Identify which cell holds the provided text, then report its [x, y] central coordinate. 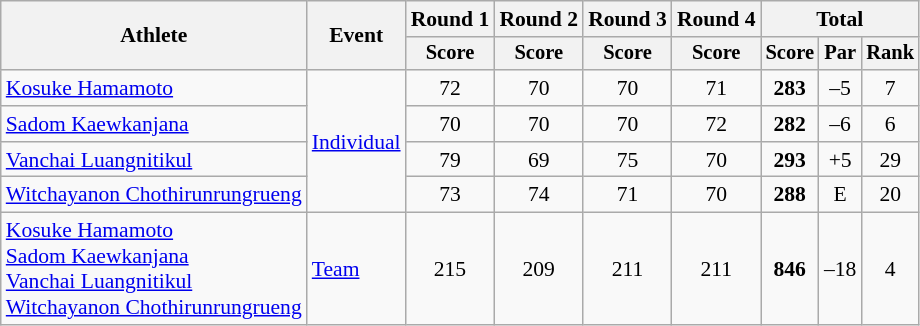
Witchayanon Chothirunrungrueng [154, 195]
75 [628, 160]
79 [450, 160]
69 [538, 160]
Par [840, 54]
–18 [840, 269]
73 [450, 195]
Individual [356, 141]
283 [790, 88]
Sadom Kaewkanjana [154, 124]
Vanchai Luangnitikul [154, 160]
7 [890, 88]
29 [890, 160]
Round 2 [538, 19]
–6 [840, 124]
Team [356, 269]
Rank [890, 54]
Kosuke Hamamoto [154, 88]
20 [890, 195]
288 [790, 195]
Total [840, 19]
209 [538, 269]
282 [790, 124]
Event [356, 36]
74 [538, 195]
Round 3 [628, 19]
293 [790, 160]
6 [890, 124]
E [840, 195]
215 [450, 269]
Round 1 [450, 19]
Athlete [154, 36]
Round 4 [716, 19]
4 [890, 269]
–5 [840, 88]
846 [790, 269]
+5 [840, 160]
Kosuke Hamamoto Sadom KaewkanjanaVanchai Luangnitikul Witchayanon Chothirunrungrueng [154, 269]
